Identify which cell holds the provided text, then report its (x, y) central coordinate. 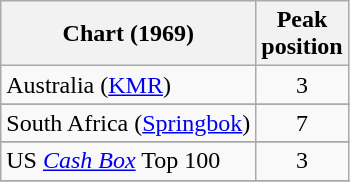
Chart (1969) (128, 34)
South Africa (Springbok) (128, 123)
7 (302, 123)
US Cash Box Top 100 (128, 161)
Australia (KMR) (128, 85)
Peakposition (302, 34)
